From the cell containing the given text, extract its center point as [x, y] coordinate. 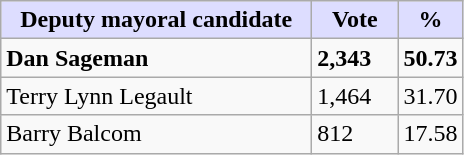
31.70 [430, 96]
Dan Sageman [156, 58]
2,343 [355, 58]
% [430, 20]
812 [355, 134]
50.73 [430, 58]
1,464 [355, 96]
Vote [355, 20]
Terry Lynn Legault [156, 96]
17.58 [430, 134]
Deputy mayoral candidate [156, 20]
Barry Balcom [156, 134]
